Output the (x, y) coordinate of the center of the cell containing the given text.  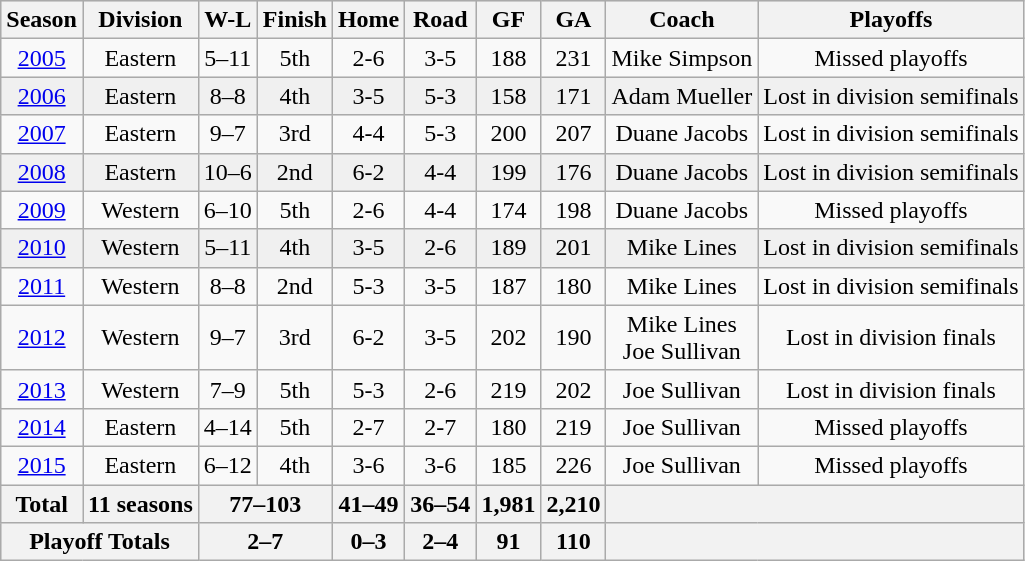
207 (574, 134)
174 (508, 210)
41–49 (368, 503)
171 (574, 96)
201 (574, 248)
187 (508, 286)
11 seasons (140, 503)
2007 (42, 134)
Home (368, 20)
Total (42, 503)
Road (440, 20)
185 (508, 465)
2–7 (265, 542)
Playoffs (891, 20)
6–12 (228, 465)
Season (42, 20)
198 (574, 210)
7–9 (228, 389)
2005 (42, 58)
GF (508, 20)
Mike LinesJoe Sullivan (682, 338)
188 (508, 58)
2012 (42, 338)
4–14 (228, 427)
158 (508, 96)
W-L (228, 20)
110 (574, 542)
6–10 (228, 210)
36–54 (440, 503)
Finish (294, 20)
2014 (42, 427)
2008 (42, 172)
0–3 (368, 542)
2010 (42, 248)
2–4 (440, 542)
2011 (42, 286)
2015 (42, 465)
231 (574, 58)
1,981 (508, 503)
Mike Simpson (682, 58)
2009 (42, 210)
Division (140, 20)
2,210 (574, 503)
200 (508, 134)
189 (508, 248)
2013 (42, 389)
91 (508, 542)
176 (574, 172)
199 (508, 172)
10–6 (228, 172)
2006 (42, 96)
Adam Mueller (682, 96)
GA (574, 20)
Playoff Totals (100, 542)
226 (574, 465)
190 (574, 338)
77–103 (265, 503)
Coach (682, 20)
